Provide the (X, Y) coordinate of the cell's center where the given text is located.  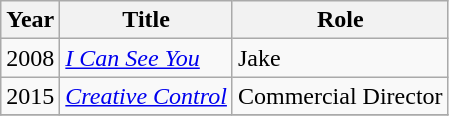
I Can See You (146, 58)
Title (146, 20)
Year (30, 20)
2008 (30, 58)
Commercial Director (340, 96)
Jake (340, 58)
Role (340, 20)
Creative Control (146, 96)
2015 (30, 96)
